Extract the [X, Y] coordinate from the center of the cell holding the provided text.  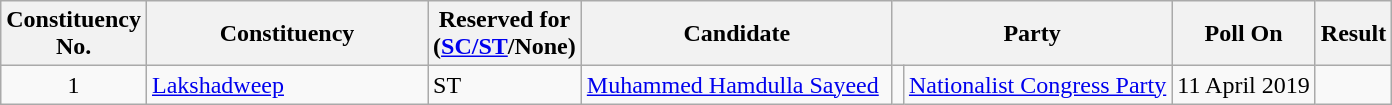
Constituency No. [74, 34]
Reserved for(SC/ST/None) [505, 34]
Muhammed Hamdulla Sayeed [736, 85]
Lakshadweep [286, 85]
1 [74, 85]
Constituency [286, 34]
Result [1353, 34]
11 April 2019 [1244, 85]
ST [505, 85]
Nationalist Congress Party [1037, 85]
Poll On [1244, 34]
Party [1032, 34]
Candidate [736, 34]
